Search for the cell housing the specified text and yield its (X, Y) center coordinate. 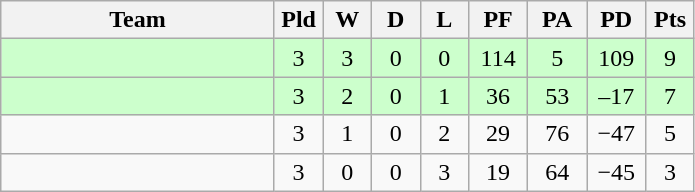
PD (616, 20)
109 (616, 58)
19 (498, 172)
D (396, 20)
PA (558, 20)
64 (558, 172)
Pts (670, 20)
Pld (298, 20)
53 (558, 96)
Team (138, 20)
L (444, 20)
9 (670, 58)
114 (498, 58)
76 (558, 134)
7 (670, 96)
36 (498, 96)
PF (498, 20)
W (348, 20)
–17 (616, 96)
29 (498, 134)
−45 (616, 172)
−47 (616, 134)
